Capture the cell that displays the provided text and extract its [x, y] central coordinate. 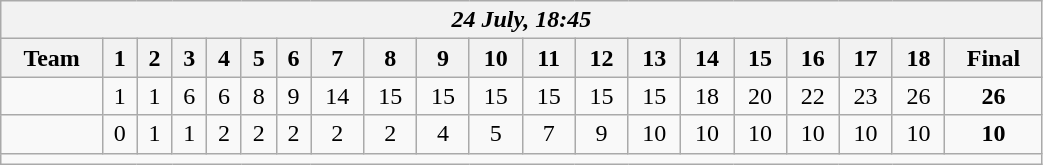
24 July, 18:45 [522, 20]
17 [866, 58]
23 [866, 96]
12 [602, 58]
13 [654, 58]
0 [120, 134]
Team [52, 58]
22 [812, 96]
Final [994, 58]
3 [190, 58]
11 [548, 58]
20 [760, 96]
16 [812, 58]
